Search for the cell housing the specified text and yield its (x, y) center coordinate. 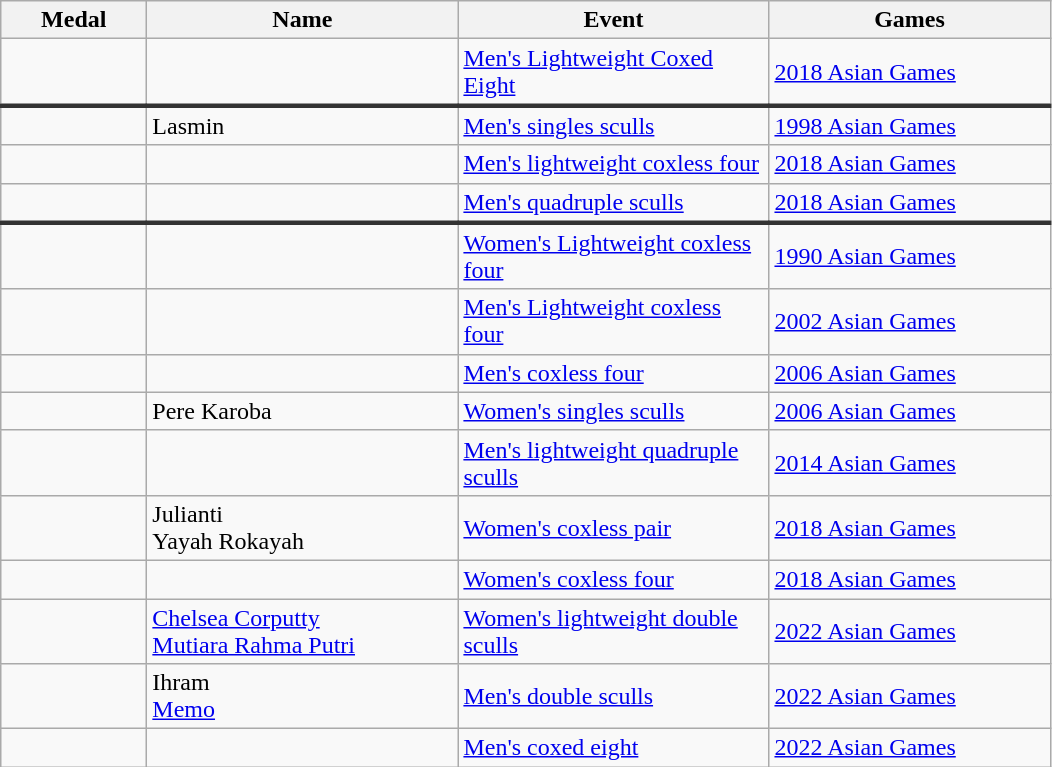
Lasmin (302, 125)
2002 Asian Games (910, 322)
1990 Asian Games (910, 256)
2014 Asian Games (910, 462)
Chelsea Corputty Mutiara Rahma Putri (302, 630)
Men's coxless four (614, 373)
Women's Lightweight coxless four (614, 256)
Men's Lightweight Coxed Eight (614, 72)
Julianti Yayah Rokayah (302, 528)
Men's quadruple sculls (614, 203)
1998 Asian Games (910, 125)
Event (614, 20)
Medal (74, 20)
Women's singles sculls (614, 411)
Men's singles sculls (614, 125)
Women's lightweight double sculls (614, 630)
Men's double sculls (614, 696)
Pere Karoba (302, 411)
Ihram Memo (302, 696)
Men's lightweight coxless four (614, 164)
Women's coxless pair (614, 528)
Name (302, 20)
Men's lightweight quadruple sculls (614, 462)
Men's coxed eight (614, 748)
Women's coxless four (614, 579)
Games (910, 20)
Men's Lightweight coxless four (614, 322)
